Locate the cell with the specified text and output its [X, Y] center coordinate. 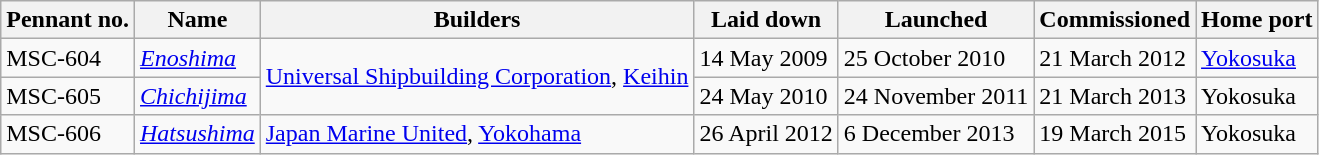
21 March 2012 [1115, 58]
Commissioned [1115, 20]
Hatsushima [198, 134]
Home port [1257, 20]
26 April 2012 [766, 134]
24 November 2011 [936, 96]
6 December 2013 [936, 134]
21 March 2013 [1115, 96]
Laid down [766, 20]
25 October 2010 [936, 58]
24 May 2010 [766, 96]
Chichijima [198, 96]
Pennant no. [68, 20]
14 May 2009 [766, 58]
Builders [477, 20]
MSC-605 [68, 96]
19 March 2015 [1115, 134]
MSC-604 [68, 58]
MSC-606 [68, 134]
Universal Shipbuilding Corporation, Keihin [477, 77]
Enoshima [198, 58]
Name [198, 20]
Japan Marine United, Yokohama [477, 134]
Launched [936, 20]
